Extract the (x, y) coordinate from the center of the cell holding the provided text.  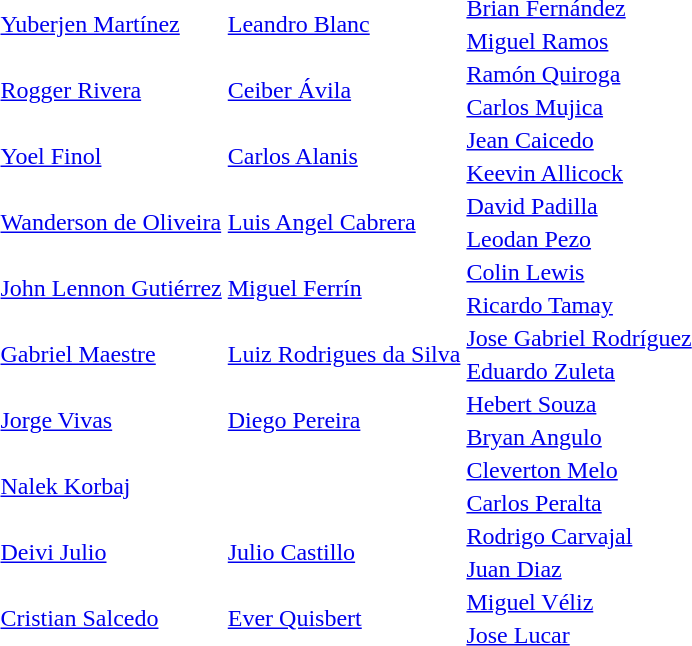
Carlos Alanis (344, 156)
Diego Pereira (344, 420)
Ceiber Ávila (344, 90)
Luis Angel Cabrera (344, 222)
Miguel Ferrín (344, 288)
Julio Castillo (344, 552)
Luiz Rodrigues da Silva (344, 354)
